From the cell containing the given text, extract its center point as (X, Y) coordinate. 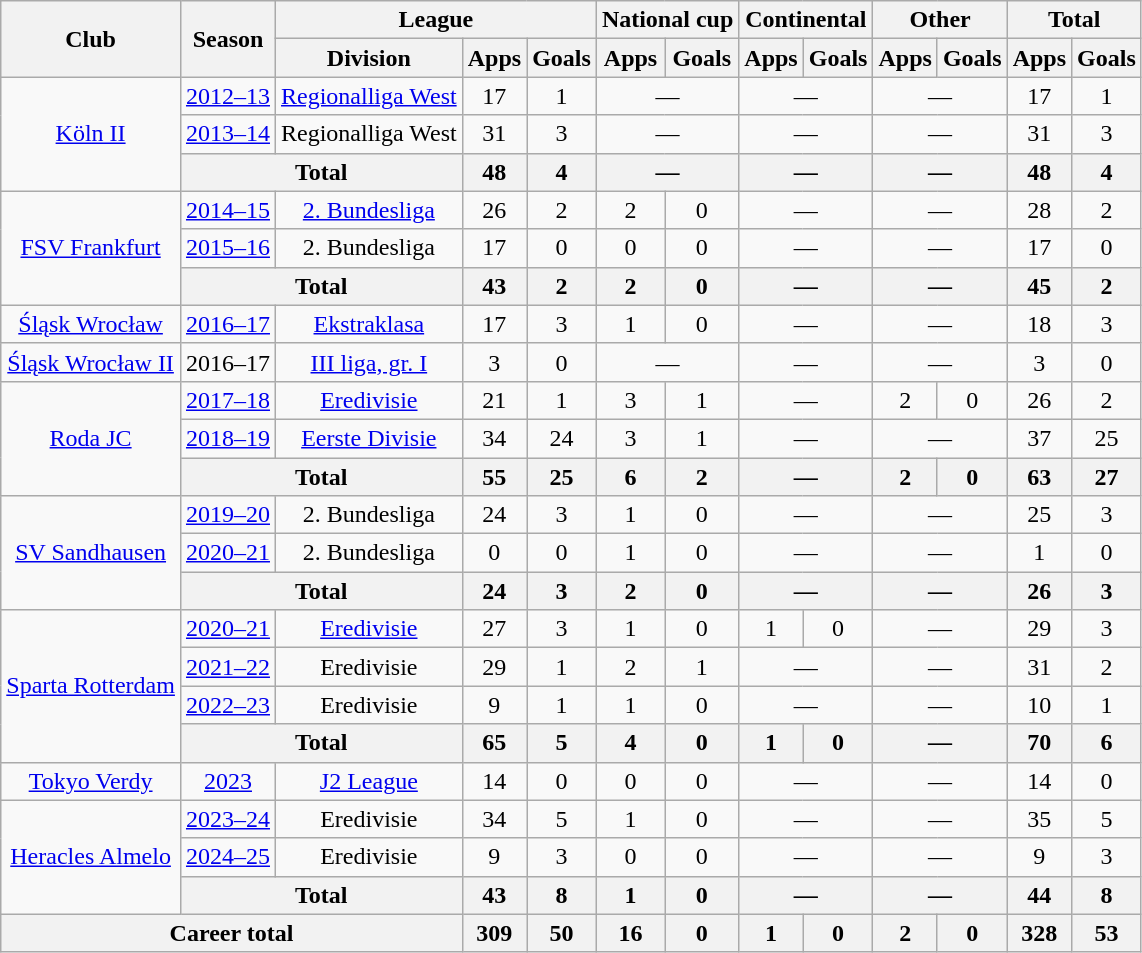
2018–19 (228, 438)
2024–25 (228, 857)
Śląsk Wrocław (91, 324)
37 (1039, 438)
Heracles Almelo (91, 857)
18 (1039, 324)
Career total (232, 933)
2019–20 (228, 515)
National cup (667, 20)
328 (1039, 933)
2012–13 (228, 96)
League (436, 20)
2017–18 (228, 400)
Eerste Divisie (370, 438)
Śląsk Wrocław II (91, 362)
2022–23 (228, 705)
45 (1039, 286)
53 (1107, 933)
2014–15 (228, 210)
35 (1039, 819)
Club (91, 39)
2015–16 (228, 248)
Other (940, 20)
2023–24 (228, 819)
III liga, gr. I (370, 362)
63 (1039, 477)
Köln II (91, 134)
65 (494, 743)
50 (562, 933)
16 (630, 933)
28 (1039, 210)
44 (1039, 895)
FSV Frankfurt (91, 248)
Roda JC (91, 438)
Tokyo Verdy (91, 781)
309 (494, 933)
Sparta Rotterdam (91, 686)
21 (494, 400)
Ekstraklasa (370, 324)
2013–14 (228, 134)
Division (370, 58)
J2 League (370, 781)
Continental (806, 20)
10 (1039, 705)
2023 (228, 781)
SV Sandhausen (91, 553)
Season (228, 39)
70 (1039, 743)
55 (494, 477)
2021–22 (228, 667)
